Pinpoint the cell where the given text exists, returning its [x, y] midpoint coordinate. 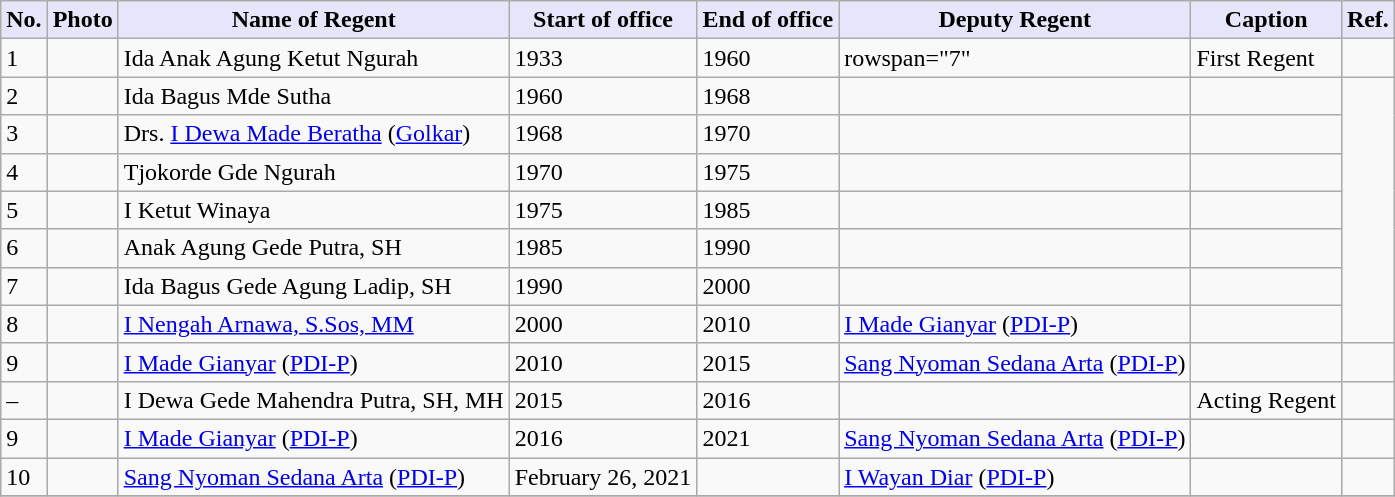
No. [24, 20]
Drs. I Dewa Made Beratha (Golkar) [314, 134]
Acting Regent [1266, 400]
Name of Regent [314, 20]
I Ketut Winaya [314, 210]
5 [24, 210]
1 [24, 58]
End of office [768, 20]
I Wayan Diar (PDI-P) [1015, 477]
Caption [1266, 20]
1933 [603, 58]
Ref. [1368, 20]
Ida Bagus Mde Sutha [314, 96]
Photo [82, 20]
8 [24, 324]
– [24, 400]
6 [24, 248]
4 [24, 172]
Ida Anak Agung Ketut Ngurah [314, 58]
February 26, 2021 [603, 477]
2 [24, 96]
Start of office [603, 20]
Ida Bagus Gede Agung Ladip, SH [314, 286]
2021 [768, 438]
rowspan="7" [1015, 58]
3 [24, 134]
Deputy Regent [1015, 20]
First Regent [1266, 58]
7 [24, 286]
I Dewa Gede Mahendra Putra, SH, MH [314, 400]
I Nengah Arnawa, S.Sos, MM [314, 324]
Tjokorde Gde Ngurah [314, 172]
10 [24, 477]
Anak Agung Gede Putra, SH [314, 248]
